From the cell containing the given text, extract its center point as (X, Y) coordinate. 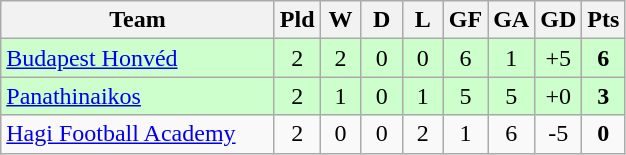
GD (558, 20)
D (382, 20)
Team (138, 20)
Pts (604, 20)
+0 (558, 96)
Hagi Football Academy (138, 134)
-5 (558, 134)
Pld (297, 20)
W (340, 20)
+5 (558, 58)
GF (465, 20)
3 (604, 96)
GA (512, 20)
Panathinaikos (138, 96)
L (422, 20)
Budapest Honvéd (138, 58)
